Identify which cell holds the provided text, then report its [X, Y] central coordinate. 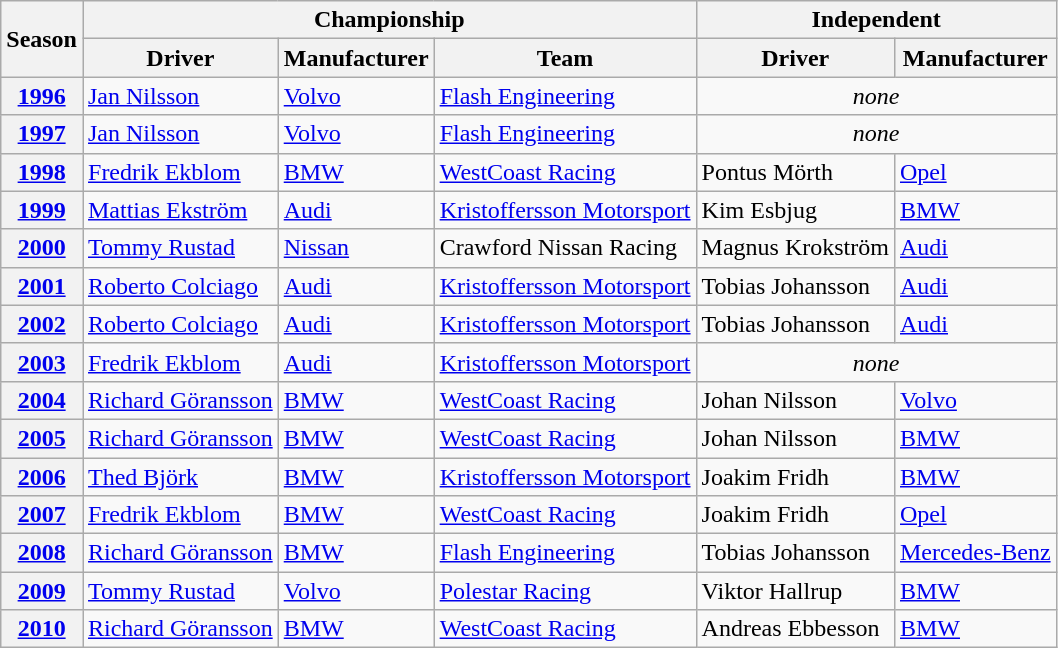
2004 [42, 400]
Thed Björk [180, 477]
Independent [876, 20]
Season [42, 39]
2006 [42, 477]
Andreas Ebbesson [795, 629]
1998 [42, 172]
2001 [42, 286]
Nissan [356, 248]
2007 [42, 515]
Crawford Nissan Racing [565, 248]
Mattias Ekström [180, 210]
2002 [42, 324]
Pontus Mörth [795, 172]
2000 [42, 248]
2003 [42, 362]
2009 [42, 591]
Kim Esbjug [795, 210]
Polestar Racing [565, 591]
Team [565, 58]
1997 [42, 134]
1999 [42, 210]
Championship [389, 20]
Mercedes-Benz [975, 553]
Viktor Hallrup [795, 591]
1996 [42, 96]
2008 [42, 553]
2005 [42, 438]
2010 [42, 629]
Magnus Krokström [795, 248]
